Extract the (X, Y) coordinate from the center of the cell holding the provided text.  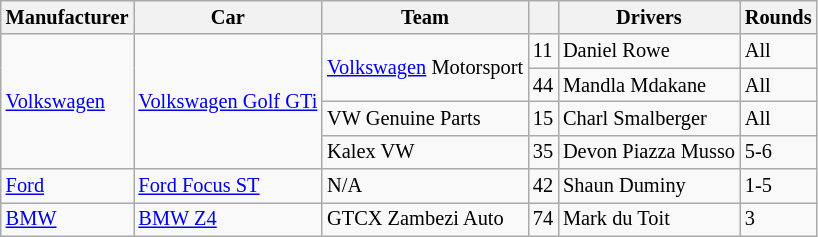
Ford Focus ST (228, 186)
Shaun Duminy (649, 186)
3 (778, 219)
VW Genuine Parts (425, 118)
Manufacturer (68, 17)
15 (543, 118)
Volkswagen (68, 102)
Volkswagen Golf GTi (228, 102)
BMW Z4 (228, 219)
BMW (68, 219)
35 (543, 152)
Ford (68, 186)
Mandla Mdakane (649, 85)
Rounds (778, 17)
44 (543, 85)
1-5 (778, 186)
GTCX Zambezi Auto (425, 219)
Drivers (649, 17)
Kalex VW (425, 152)
Volkswagen Motorsport (425, 68)
74 (543, 219)
Team (425, 17)
Daniel Rowe (649, 51)
Mark du Toit (649, 219)
11 (543, 51)
Car (228, 17)
5-6 (778, 152)
Devon Piazza Musso (649, 152)
Charl Smalberger (649, 118)
N/A (425, 186)
42 (543, 186)
